Search for the cell housing the specified text and yield its [x, y] center coordinate. 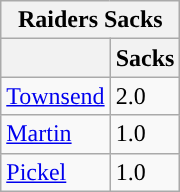
2.0 [145, 96]
Raiders Sacks [90, 20]
Martin [56, 134]
Pickel [56, 172]
Townsend [56, 96]
Sacks [145, 58]
